Identify which cell holds the provided text, then report its [X, Y] central coordinate. 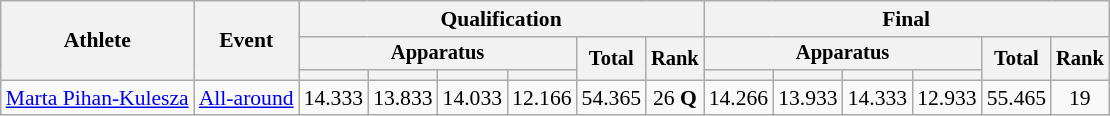
55.465 [1016, 98]
Marta Pihan-Kulesza [98, 98]
14.266 [738, 98]
26 Q [675, 98]
19 [1080, 98]
Athlete [98, 40]
54.365 [612, 98]
13.833 [402, 98]
Qualification [502, 19]
Final [906, 19]
12.933 [946, 98]
All-around [246, 98]
Event [246, 40]
14.033 [472, 98]
12.166 [542, 98]
13.933 [808, 98]
